Detect which cell encompasses the target text, then output its (X, Y) center coordinate. 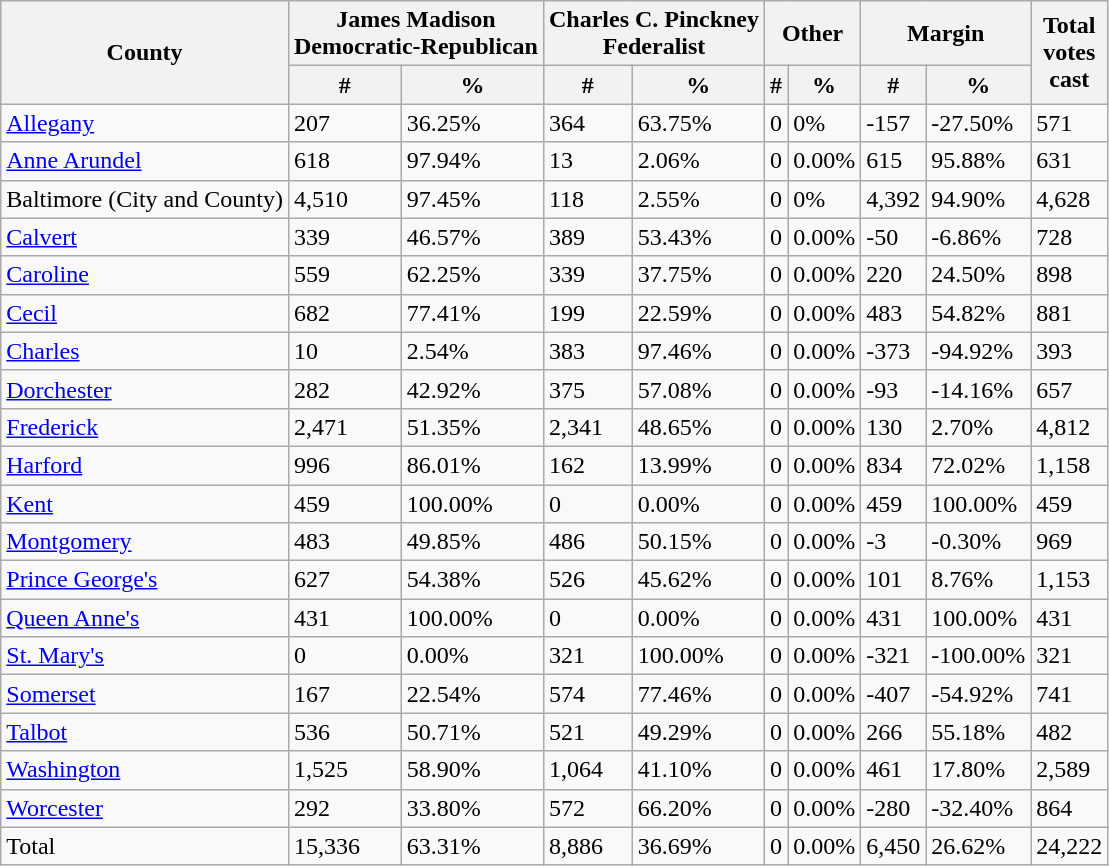
Montgomery (145, 542)
2.70% (978, 427)
Calvert (145, 237)
94.90% (978, 199)
-14.16% (978, 389)
631 (1070, 161)
26.62% (978, 846)
4,628 (1070, 199)
62.25% (472, 275)
97.94% (472, 161)
Totalvotescast (1070, 52)
-373 (894, 351)
-93 (894, 389)
55.18% (978, 732)
-157 (894, 123)
36.69% (698, 846)
615 (894, 161)
Queen Anne's (145, 618)
-280 (894, 808)
97.46% (698, 351)
-321 (894, 656)
461 (894, 770)
118 (588, 199)
45.62% (698, 580)
57.08% (698, 389)
-27.50% (978, 123)
574 (588, 694)
2,589 (1070, 770)
66.20% (698, 808)
393 (1070, 351)
1,153 (1070, 580)
383 (588, 351)
41.10% (698, 770)
8.76% (978, 580)
Charles C. PinckneyFederalist (654, 34)
2.06% (698, 161)
22.59% (698, 313)
1,158 (1070, 465)
282 (344, 389)
54.38% (472, 580)
51.35% (472, 427)
207 (344, 123)
13.99% (698, 465)
15,336 (344, 846)
95.88% (978, 161)
77.46% (698, 694)
881 (1070, 313)
-94.92% (978, 351)
2,341 (588, 427)
130 (894, 427)
220 (894, 275)
4,392 (894, 199)
364 (588, 123)
482 (1070, 732)
77.41% (472, 313)
682 (344, 313)
72.02% (978, 465)
53.43% (698, 237)
728 (1070, 237)
2.55% (698, 199)
James MadisonDemocratic-Republican (416, 34)
486 (588, 542)
162 (588, 465)
8,886 (588, 846)
898 (1070, 275)
37.75% (698, 275)
864 (1070, 808)
Worcester (145, 808)
Total (145, 846)
4,510 (344, 199)
63.31% (472, 846)
-6.86% (978, 237)
Dorchester (145, 389)
618 (344, 161)
48.65% (698, 427)
572 (588, 808)
Kent (145, 503)
33.80% (472, 808)
County (145, 52)
24.50% (978, 275)
526 (588, 580)
49.85% (472, 542)
559 (344, 275)
657 (1070, 389)
42.92% (472, 389)
1,525 (344, 770)
Allegany (145, 123)
58.90% (472, 770)
97.45% (472, 199)
Somerset (145, 694)
Frederick (145, 427)
Cecil (145, 313)
Other (813, 34)
627 (344, 580)
50.71% (472, 732)
Talbot (145, 732)
Margin (946, 34)
292 (344, 808)
13 (588, 161)
Baltimore (City and County) (145, 199)
36.25% (472, 123)
536 (344, 732)
2,471 (344, 427)
741 (1070, 694)
54.82% (978, 313)
996 (344, 465)
Anne Arundel (145, 161)
834 (894, 465)
Washington (145, 770)
17.80% (978, 770)
-0.30% (978, 542)
50.15% (698, 542)
199 (588, 313)
St. Mary's (145, 656)
49.29% (698, 732)
-32.40% (978, 808)
1,064 (588, 770)
101 (894, 580)
969 (1070, 542)
6,450 (894, 846)
-54.92% (978, 694)
571 (1070, 123)
46.57% (472, 237)
266 (894, 732)
63.75% (698, 123)
375 (588, 389)
86.01% (472, 465)
Prince George's (145, 580)
-50 (894, 237)
24,222 (1070, 846)
389 (588, 237)
-100.00% (978, 656)
2.54% (472, 351)
-3 (894, 542)
521 (588, 732)
-407 (894, 694)
4,812 (1070, 427)
Charles (145, 351)
Harford (145, 465)
Caroline (145, 275)
22.54% (472, 694)
167 (344, 694)
10 (344, 351)
